Search for the cell housing the specified text and yield its [X, Y] center coordinate. 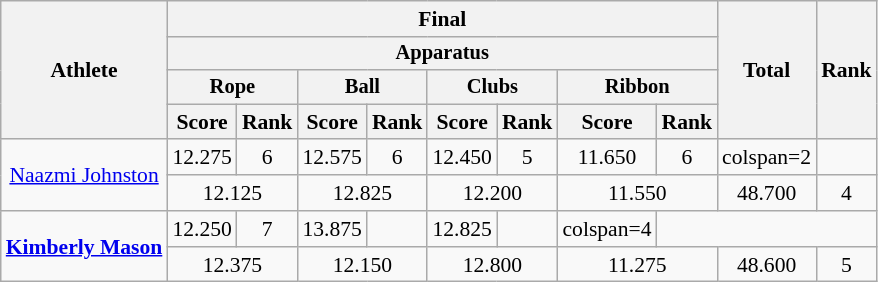
Ball [362, 87]
Clubs [492, 87]
5 [528, 158]
12.200 [492, 193]
4 [846, 193]
Ribbon [637, 87]
Athlete [84, 70]
12.275 [202, 158]
13.875 [332, 229]
Kimberly Mason [84, 246]
Apparatus [442, 54]
Final [442, 19]
12.125 [232, 193]
11.550 [637, 193]
Total [766, 70]
11.650 [606, 158]
48.700 [766, 193]
Naazmi Johnston [84, 176]
colspan=2 [766, 158]
12.450 [462, 158]
colspan=4 [606, 229]
12.250 [202, 229]
7 [268, 229]
12.575 [332, 158]
Rope [232, 87]
